Provide the (X, Y) coordinate of the cell's center where the given text is located.  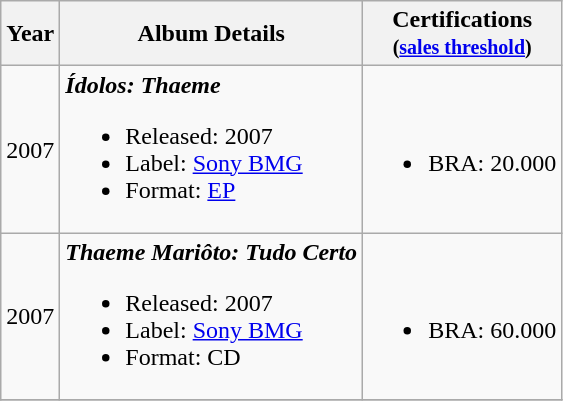
Certifications(sales threshold) (462, 34)
Ídolos: ThaemeReleased: 2007Label: Sony BMGFormat: EP (212, 150)
Album Details (212, 34)
Year (30, 34)
Thaeme Mariôto: Tudo CertoReleased: 2007Label: Sony BMGFormat: CD (212, 316)
BRA: 60.000 (462, 316)
BRA: 20.000 (462, 150)
